Scan for the cell matching the given text and deliver its (X, Y) coordinate at center. 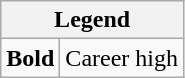
Bold (30, 58)
Legend (92, 20)
Career high (122, 58)
